Scan for the cell matching the given text and deliver its (X, Y) coordinate at center. 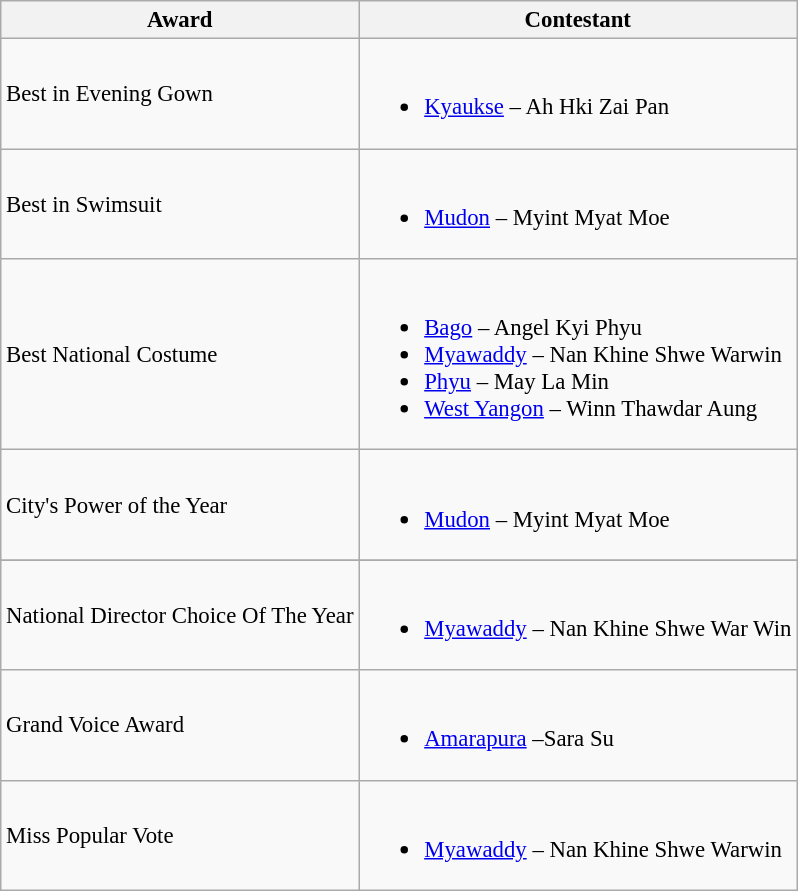
Amarapura –Sara Su (578, 725)
Miss Popular Vote (180, 835)
Grand Voice Award (180, 725)
National Director Choice Of The Year (180, 615)
Contestant (578, 20)
Best in Swimsuit (180, 204)
City's Power of the Year (180, 505)
Myawaddy – Nan Khine Shwe Warwin (578, 835)
Myawaddy – Nan Khine Shwe War Win (578, 615)
Best in Evening Gown (180, 94)
Best National Costume (180, 354)
Kyaukse – Ah Hki Zai Pan (578, 94)
Award (180, 20)
Bago – Angel Kyi PhyuMyawaddy – Nan Khine Shwe WarwinPhyu – May La MinWest Yangon – Winn Thawdar Aung (578, 354)
